Scan for the cell matching the given text and deliver its [X, Y] coordinate at center. 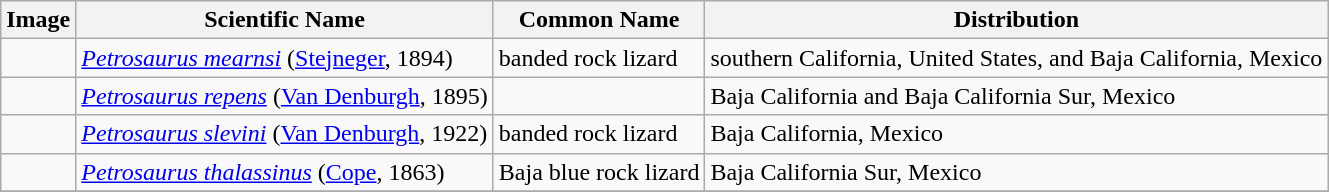
Baja California and Baja California Sur, Mexico [1016, 96]
Image [38, 20]
Scientific Name [284, 20]
Baja California, Mexico [1016, 134]
Baja blue rock lizard [599, 172]
Common Name [599, 20]
Petrosaurus mearnsi (Stejneger, 1894) [284, 58]
Petrosaurus slevini (Van Denburgh, 1922) [284, 134]
Distribution [1016, 20]
Petrosaurus repens (Van Denburgh, 1895) [284, 96]
Baja California Sur, Mexico [1016, 172]
southern California, United States, and Baja California, Mexico [1016, 58]
Petrosaurus thalassinus (Cope, 1863) [284, 172]
